Locate the cell with the specified text and output its [x, y] center coordinate. 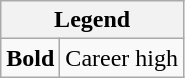
Career high [122, 58]
Bold [30, 58]
Legend [92, 20]
